Extract the (X, Y) coordinate from the center of the cell holding the provided text.  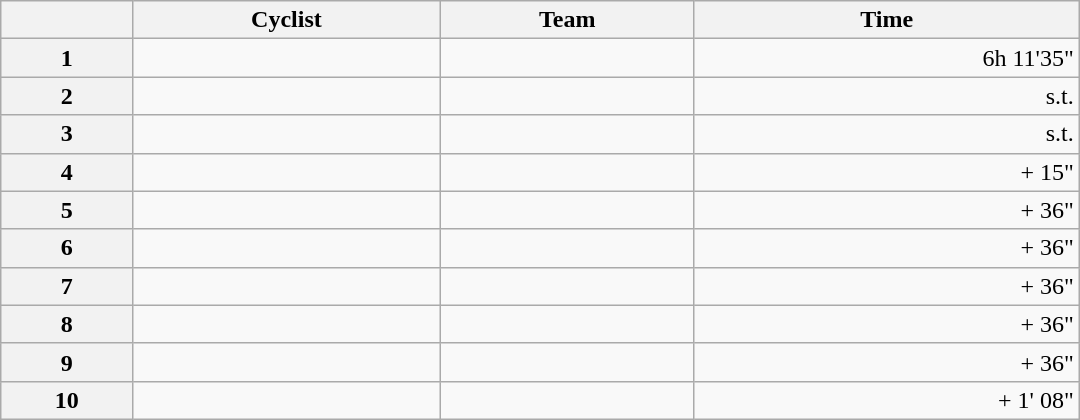
9 (67, 362)
4 (67, 172)
1 (67, 58)
3 (67, 134)
+ 15" (886, 172)
Cyclist (287, 20)
+ 1' 08" (886, 400)
6 (67, 248)
8 (67, 324)
7 (67, 286)
10 (67, 400)
Team (567, 20)
6h 11'35" (886, 58)
5 (67, 210)
Time (886, 20)
2 (67, 96)
